Output the (x, y) coordinate of the center of the cell containing the given text.  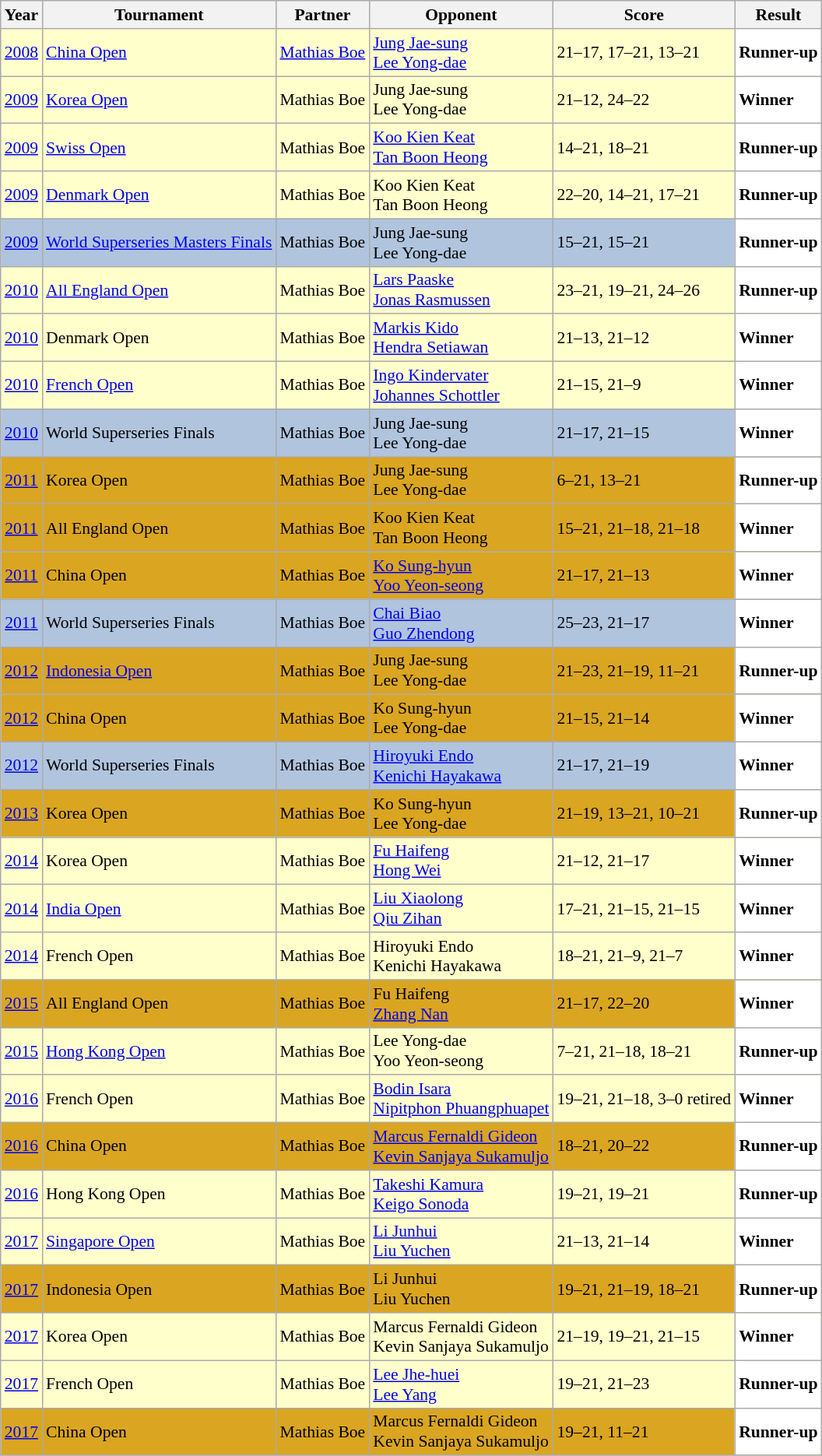
Chai Biao Guo Zhendong (461, 623)
18–21, 21–9, 21–7 (644, 956)
Markis Kido Hendra Setiawan (461, 338)
21–17, 22–20 (644, 1004)
21–15, 21–14 (644, 719)
21–23, 21–19, 11–21 (644, 671)
Fu Haifeng Hong Wei (461, 861)
19–21, 21–23 (644, 1384)
21–17, 21–13 (644, 576)
7–21, 21–18, 18–21 (644, 1051)
15–21, 15–21 (644, 243)
19–21, 21–18, 3–0 retired (644, 1099)
21–17, 17–21, 13–21 (644, 53)
Lars Paaske Jonas Rasmussen (461, 289)
Score (644, 15)
21–12, 24–22 (644, 100)
21–19, 19–21, 21–15 (644, 1337)
2013 (22, 814)
21–19, 13–21, 10–21 (644, 814)
Lee Yong-dae Yoo Yeon-seong (461, 1051)
15–21, 21–18, 21–18 (644, 528)
India Open (159, 909)
21–13, 21–12 (644, 338)
Swiss Open (159, 148)
Lee Jhe-huei Lee Yang (461, 1384)
19–21, 21–19, 18–21 (644, 1289)
25–23, 21–17 (644, 623)
17–21, 21–15, 21–15 (644, 909)
21–17, 21–19 (644, 766)
21–12, 21–17 (644, 861)
Ko Sung-hyun Yoo Yeon-seong (461, 576)
21–17, 21–15 (644, 433)
Year (22, 15)
Bodin Isara Nipitphon Phuangphuapet (461, 1099)
23–21, 19–21, 24–26 (644, 289)
Fu Haifeng Zhang Nan (461, 1004)
Result (778, 15)
Tournament (159, 15)
6–21, 13–21 (644, 481)
2008 (22, 53)
21–15, 21–9 (644, 386)
Singapore Open (159, 1242)
World Superseries Masters Finals (159, 243)
Liu Xiaolong Qiu Zihan (461, 909)
18–21, 20–22 (644, 1147)
19–21, 11–21 (644, 1432)
14–21, 18–21 (644, 148)
21–13, 21–14 (644, 1242)
22–20, 14–21, 17–21 (644, 195)
Partner (322, 15)
19–21, 19–21 (644, 1194)
Takeshi Kamura Keigo Sonoda (461, 1194)
Opponent (461, 15)
Ingo Kindervater Johannes Schottler (461, 386)
